Capture the cell that displays the provided text and extract its (x, y) central coordinate. 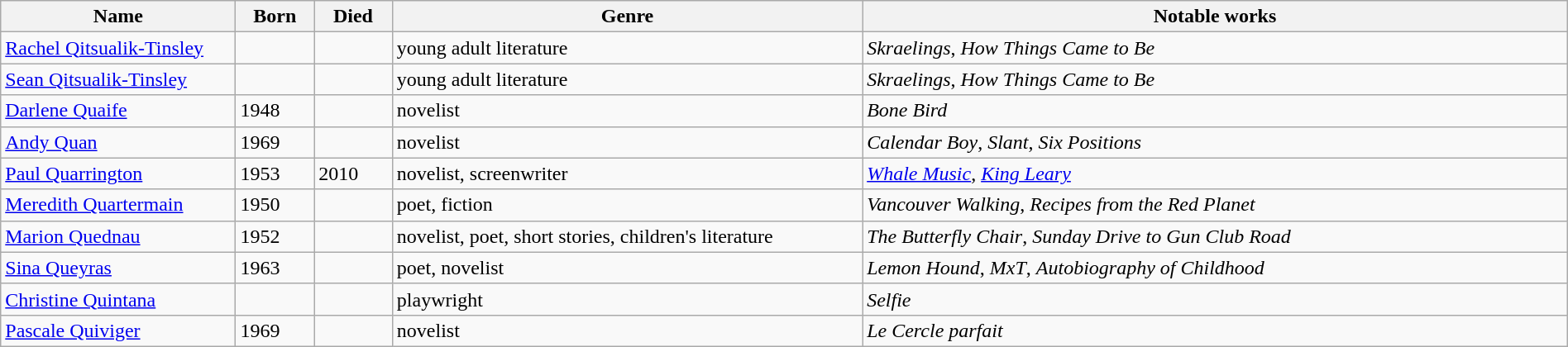
playwright (627, 299)
Born (275, 17)
The Butterfly Chair, Sunday Drive to Gun Club Road (1216, 236)
Bone Bird (1216, 111)
Le Cercle parfait (1216, 330)
Paul Quarrington (118, 173)
novelist, poet, short stories, children's literature (627, 236)
Rachel Qitsualik-Tinsley (118, 48)
1950 (275, 205)
Andy Quan (118, 142)
Vancouver Walking, Recipes from the Red Planet (1216, 205)
Name (118, 17)
Whale Music, King Leary (1216, 173)
Meredith Quartermain (118, 205)
Darlene Quaife (118, 111)
1948 (275, 111)
Marion Quednau (118, 236)
Sean Qitsualik-Tinsley (118, 79)
Notable works (1216, 17)
Died (354, 17)
1953 (275, 173)
poet, novelist (627, 268)
Sina Queyras (118, 268)
1952 (275, 236)
2010 (354, 173)
Lemon Hound, MxT, Autobiography of Childhood (1216, 268)
Calendar Boy, Slant, Six Positions (1216, 142)
poet, fiction (627, 205)
Selfie (1216, 299)
Pascale Quiviger (118, 330)
Christine Quintana (118, 299)
Genre (627, 17)
novelist, screenwriter (627, 173)
1963 (275, 268)
